Output the [X, Y] coordinate of the center of the cell containing the given text.  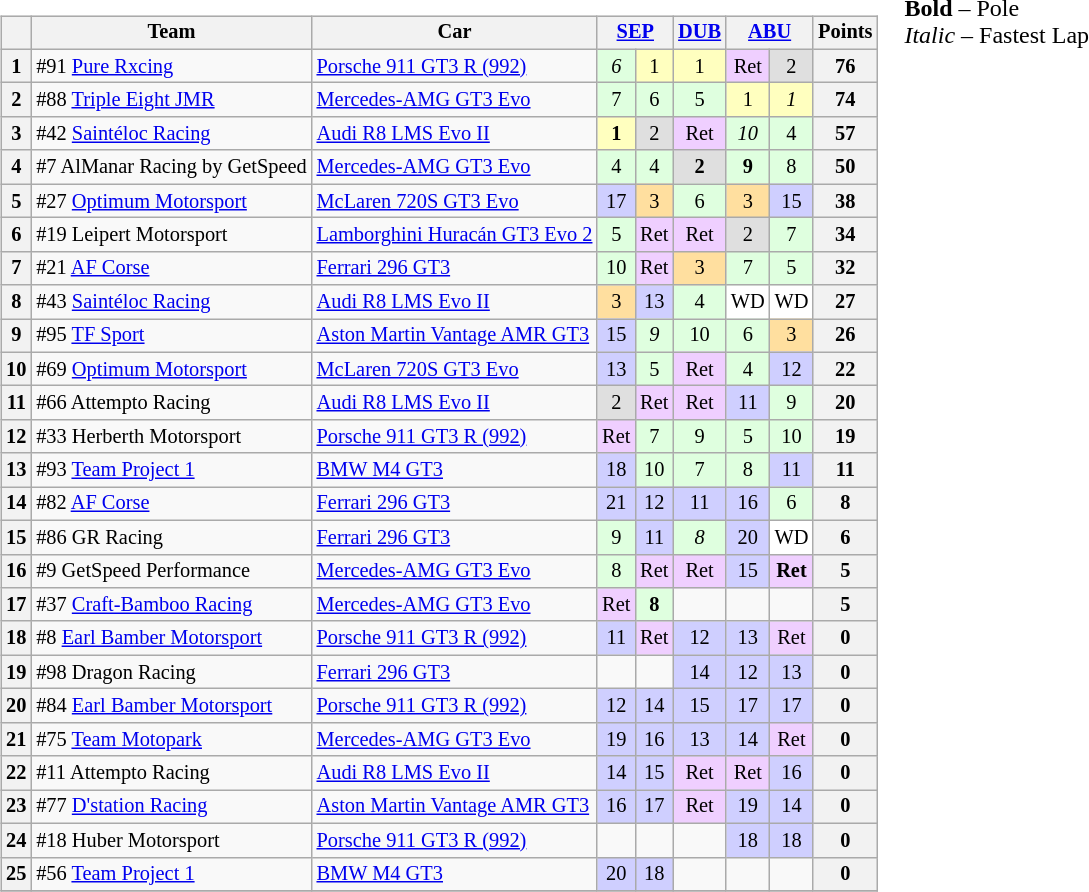
24 [16, 840]
ABU [770, 33]
#91 Pure Rxcing [171, 66]
#95 TF Sport [171, 336]
#8 Earl Bamber Motorsport [171, 638]
#9 GetSpeed Performance [171, 571]
Car [455, 33]
25 [16, 874]
#88 Triple Eight JMR [171, 100]
SEP [635, 33]
#69 Optimum Motorsport [171, 369]
#66 Attempto Racing [171, 403]
#56 Team Project 1 [171, 874]
27 [845, 302]
#84 Earl Bamber Motorsport [171, 706]
32 [845, 268]
#7 AlManar Racing by GetSpeed [171, 167]
Team [171, 33]
23 [16, 807]
#98 Dragon Racing [171, 672]
#19 Leipert Motorsport [171, 235]
76 [845, 66]
#43 Saintéloc Racing [171, 302]
#77 D'station Racing [171, 807]
#21 AF Corse [171, 268]
#42 Saintéloc Racing [171, 134]
34 [845, 235]
Lamborghini Huracán GT3 Evo 2 [455, 235]
#27 Optimum Motorsport [171, 201]
26 [845, 336]
#86 GR Racing [171, 537]
#93 Team Project 1 [171, 470]
#75 Team Motopark [171, 739]
#11 Attempto Racing [171, 773]
#82 AF Corse [171, 504]
74 [845, 100]
38 [845, 201]
#33 Herberth Motorsport [171, 437]
DUB [700, 33]
Points [845, 33]
50 [845, 167]
#37 Craft-Bamboo Racing [171, 605]
#18 Huber Motorsport [171, 840]
57 [845, 134]
